Scan for the cell matching the given text and deliver its (X, Y) coordinate at center. 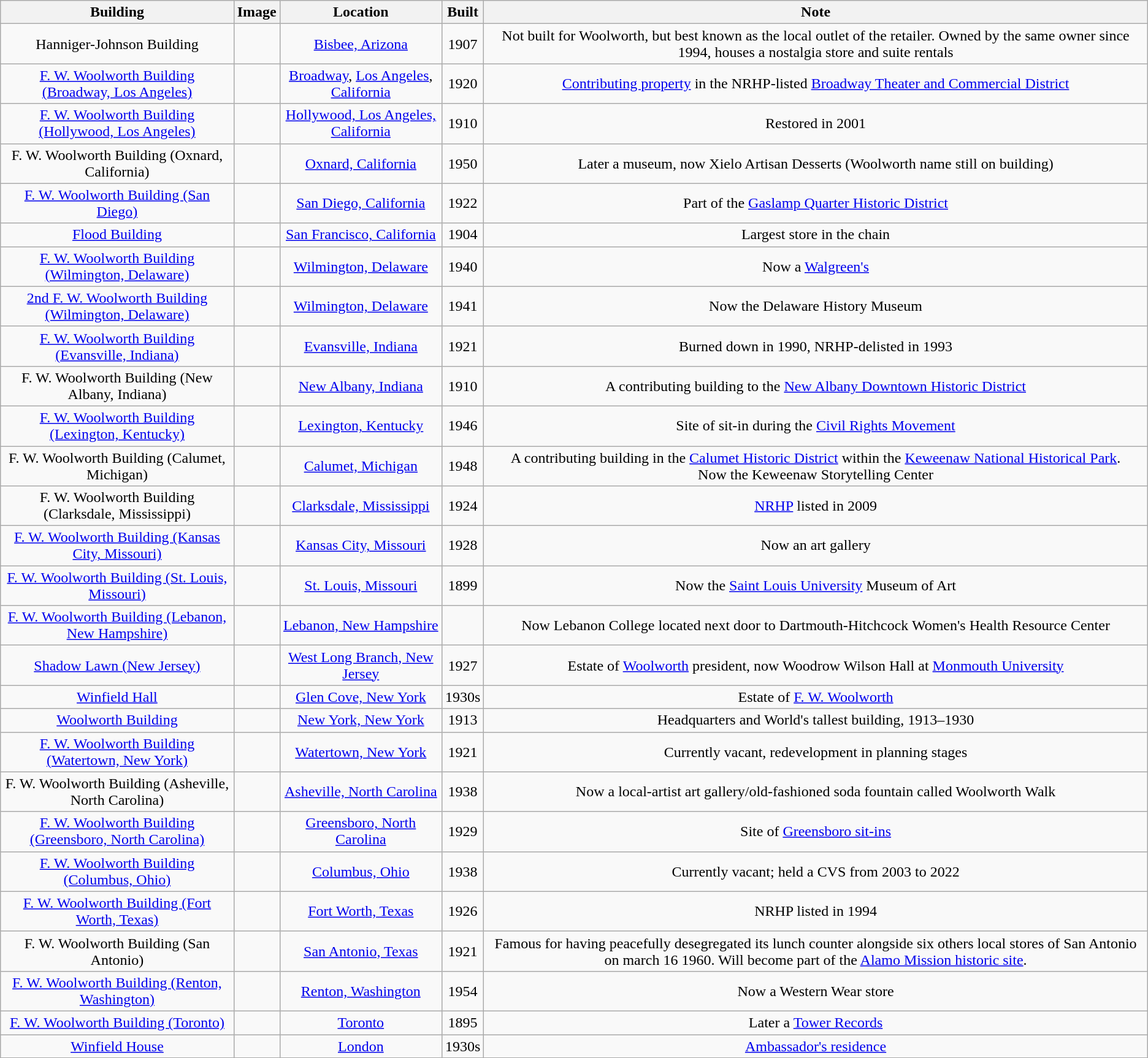
F. W. Woolworth Building (Watertown, New York) (117, 752)
F. W. Woolworth Building (Fort Worth, Texas) (117, 911)
Currently vacant; held a CVS from 2003 to 2022 (816, 872)
Greensboro, North Carolina (361, 831)
Image (256, 12)
NRHP listed in 1994 (816, 911)
Later a Tower Records (816, 1022)
Hollywood, Los Angeles, California (361, 124)
Kansas City, Missouri (361, 546)
1948 (462, 466)
San Diego, California (361, 204)
1899 (462, 586)
Oxnard, California (361, 163)
Location (361, 12)
F. W. Woolworth Building (San Diego) (117, 204)
Winfield Hall (117, 697)
Calumet, Michigan (361, 466)
San Francisco, California (361, 235)
Evansville, Indiana (361, 346)
F. W. Woolworth Building (Oxnard, California) (117, 163)
Burned down in 1990, NRHP-delisted in 1993 (816, 346)
1895 (462, 1022)
Currently vacant, redevelopment in planning stages (816, 752)
1920 (462, 83)
Estate of F. W. Woolworth (816, 697)
Clarksdale, Mississippi (361, 506)
F. W. Woolworth Building (San Antonio) (117, 951)
F. W. Woolworth Building (Greensboro, North Carolina) (117, 831)
Site of sit-in during the Civil Rights Movement (816, 425)
F. W. Woolworth Building (Hollywood, Los Angeles) (117, 124)
Shadow Lawn (New Jersey) (117, 666)
1928 (462, 546)
Lebanon, New Hampshire (361, 625)
1929 (462, 831)
Woolworth Building (117, 720)
Columbus, Ohio (361, 872)
Estate of Woolworth president, now Woodrow Wilson Hall at Monmouth University (816, 666)
Renton, Washington (361, 991)
1904 (462, 235)
Flood Building (117, 235)
A contributing building to the New Albany Downtown Historic District (816, 386)
1950 (462, 163)
Now a Western Wear store (816, 991)
F. W. Woolworth Building (St. Louis, Missouri) (117, 586)
F. W. Woolworth Building (Renton, Washington) (117, 991)
Watertown, New York (361, 752)
Now an art gallery (816, 546)
F. W. Woolworth Building (New Albany, Indiana) (117, 386)
1907 (462, 44)
San Antonio, Texas (361, 951)
Later a museum, now Xielo Artisan Desserts (Woolworth name still on building) (816, 163)
1924 (462, 506)
A contributing building in the Calumet Historic District within the Keweenaw National Historical Park.Now the Keweenaw Storytelling Center (816, 466)
Now a local-artist art gallery/old-fashioned soda fountain called Woolworth Walk (816, 792)
1922 (462, 204)
Broadway, Los Angeles, California (361, 83)
1940 (462, 266)
F. W. Woolworth Building (Columbus, Ohio) (117, 872)
Now a Walgreen's (816, 266)
Ambassador's residence (816, 1046)
NRHP listed in 2009 (816, 506)
Headquarters and World's tallest building, 1913–1930 (816, 720)
1913 (462, 720)
Now Lebanon College located next door to Dartmouth-Hitchcock Women's Health Resource Center (816, 625)
Glen Cove, New York (361, 697)
F. W. Woolworth Building (Broadway, Los Angeles) (117, 83)
1927 (462, 666)
New Albany, Indiana (361, 386)
Winfield House (117, 1046)
F. W. Woolworth Building (Wilmington, Delaware) (117, 266)
F. W. Woolworth Building (Clarksdale, Mississippi) (117, 506)
F. W. Woolworth Building (Kansas City, Missouri) (117, 546)
Site of Greensboro sit-ins (816, 831)
Fort Worth, Texas (361, 911)
Hanniger-Johnson Building (117, 44)
Bisbee, Arizona (361, 44)
1946 (462, 425)
Now the Saint Louis University Museum of Art (816, 586)
F. W. Woolworth Building (Calumet, Michigan) (117, 466)
London (361, 1046)
Largest store in the chain (816, 235)
West Long Branch, New Jersey (361, 666)
Note (816, 12)
Part of the Gaslamp Quarter Historic District (816, 204)
F. W. Woolworth Building (Lebanon, New Hampshire) (117, 625)
1941 (462, 306)
F. W. Woolworth Building (Evansville, Indiana) (117, 346)
Now the Delaware History Museum (816, 306)
1926 (462, 911)
New York, New York (361, 720)
1954 (462, 991)
St. Louis, Missouri (361, 586)
Lexington, Kentucky (361, 425)
Contributing property in the NRHP-listed Broadway Theater and Commercial District (816, 83)
Building (117, 12)
Asheville, North Carolina (361, 792)
F. W. Woolworth Building (Toronto) (117, 1022)
F. W. Woolworth Building (Lexington, Kentucky) (117, 425)
Built (462, 12)
Toronto (361, 1022)
F. W. Woolworth Building (Asheville, North Carolina) (117, 792)
2nd F. W. Woolworth Building (Wilmington, Delaware) (117, 306)
Restored in 2001 (816, 124)
